Provide the (x, y) coordinate of the cell's center where the given text is located.  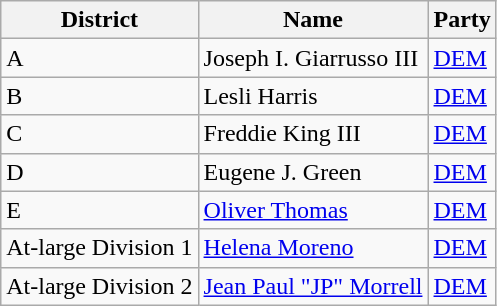
C (100, 134)
Jean Paul "JP" Morrell (313, 286)
Name (313, 20)
B (100, 96)
Helena Moreno (313, 248)
Lesli Harris (313, 96)
A (100, 58)
At-large Division 2 (100, 286)
Freddie King III (313, 134)
E (100, 210)
Oliver Thomas (313, 210)
Party (462, 20)
At-large Division 1 (100, 248)
D (100, 172)
Joseph I. Giarrusso III (313, 58)
Eugene J. Green (313, 172)
District (100, 20)
